For the text-containing cell, return its midpoint in [x, y] coordinate format. 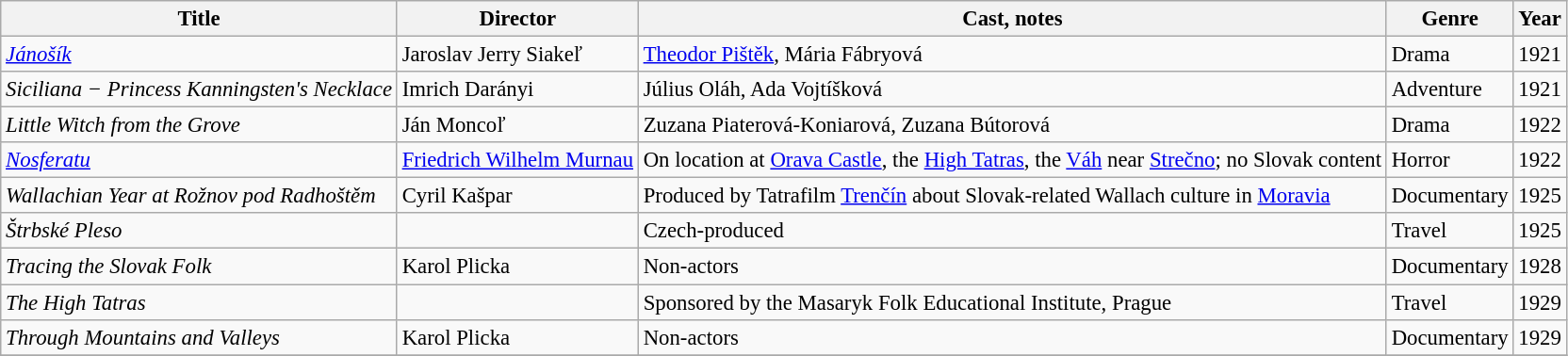
Director [517, 19]
Friedrich Wilhelm Murnau [517, 160]
Jánošík [200, 55]
Wallachian Year at Rožnov pod Radhoštěm [200, 196]
The High Tatras [200, 302]
Cyril Kašpar [517, 196]
Jaroslav Jerry Siakeľ [517, 55]
1928 [1540, 267]
Siciliana − Princess Kanningsten's Necklace [200, 89]
Cast, notes [1012, 19]
Through Mountains and Valleys [200, 337]
Genre [1449, 19]
Adventure [1449, 89]
Theodor Pištěk, Mária Fábryová [1012, 55]
Produced by Tatrafilm Trenčín about Slovak-related Wallach culture in Moravia [1012, 196]
Sponsored by the Masaryk Folk Educational Institute, Prague [1012, 302]
Little Witch from the Grove [200, 125]
Year [1540, 19]
Július Oláh, Ada Vojtíšková [1012, 89]
Tracing the Slovak Folk [200, 267]
On location at Orava Castle, the High Tatras, the Váh near Strečno; no Slovak content [1012, 160]
Title [200, 19]
Czech-produced [1012, 231]
Horror [1449, 160]
Zuzana Piaterová-Koniarová, Zuzana Bútorová [1012, 125]
Imrich Darányi [517, 89]
Štrbské Pleso [200, 231]
Nosferatu [200, 160]
Ján Moncoľ [517, 125]
